Provide the [X, Y] coordinate of the cell's center where the given text is located.  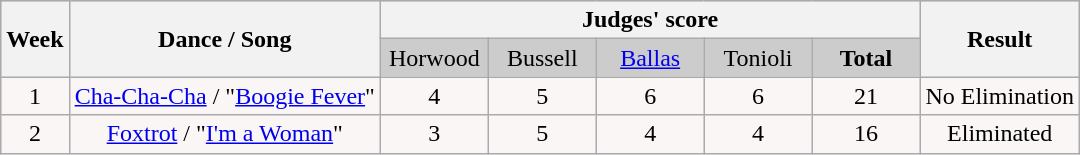
No Elimination [1000, 96]
Cha-Cha-Cha / "Boogie Fever" [224, 96]
Result [1000, 39]
Dance / Song [224, 39]
Total [866, 58]
Bussell [542, 58]
21 [866, 96]
3 [434, 134]
Week [35, 39]
Eliminated [1000, 134]
1 [35, 96]
Ballas [650, 58]
16 [866, 134]
Judges' score [650, 20]
2 [35, 134]
Tonioli [758, 58]
Foxtrot / "I'm a Woman" [224, 134]
Horwood [434, 58]
